From the cell containing the given text, extract its center point as (x, y) coordinate. 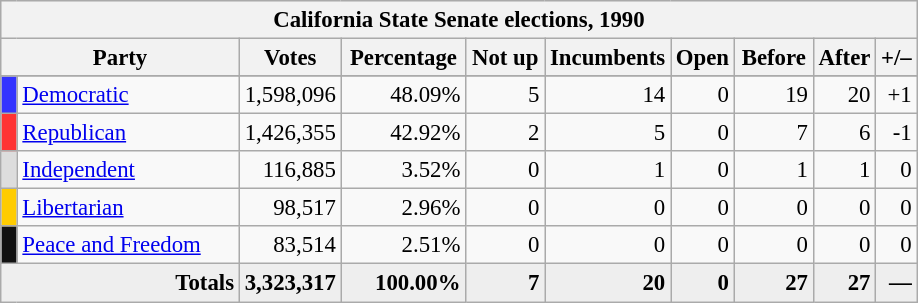
Republican (128, 133)
42.92% (404, 133)
19 (774, 95)
Open (703, 58)
Incumbents (608, 58)
Percentage (404, 58)
2 (506, 133)
98,517 (290, 208)
Votes (290, 58)
Party (120, 58)
California State Senate elections, 1990 (459, 20)
1,598,096 (290, 95)
6 (844, 133)
+1 (896, 95)
100.00% (404, 283)
Before (774, 58)
Totals (120, 283)
83,514 (290, 245)
Independent (128, 170)
3.52% (404, 170)
+/– (896, 58)
Not up (506, 58)
After (844, 58)
14 (608, 95)
— (896, 283)
3,323,317 (290, 283)
1,426,355 (290, 133)
Peace and Freedom (128, 245)
2.96% (404, 208)
Democratic (128, 95)
48.09% (404, 95)
-1 (896, 133)
2.51% (404, 245)
Libertarian (128, 208)
116,885 (290, 170)
